Locate the cell with the specified text and output its [x, y] center coordinate. 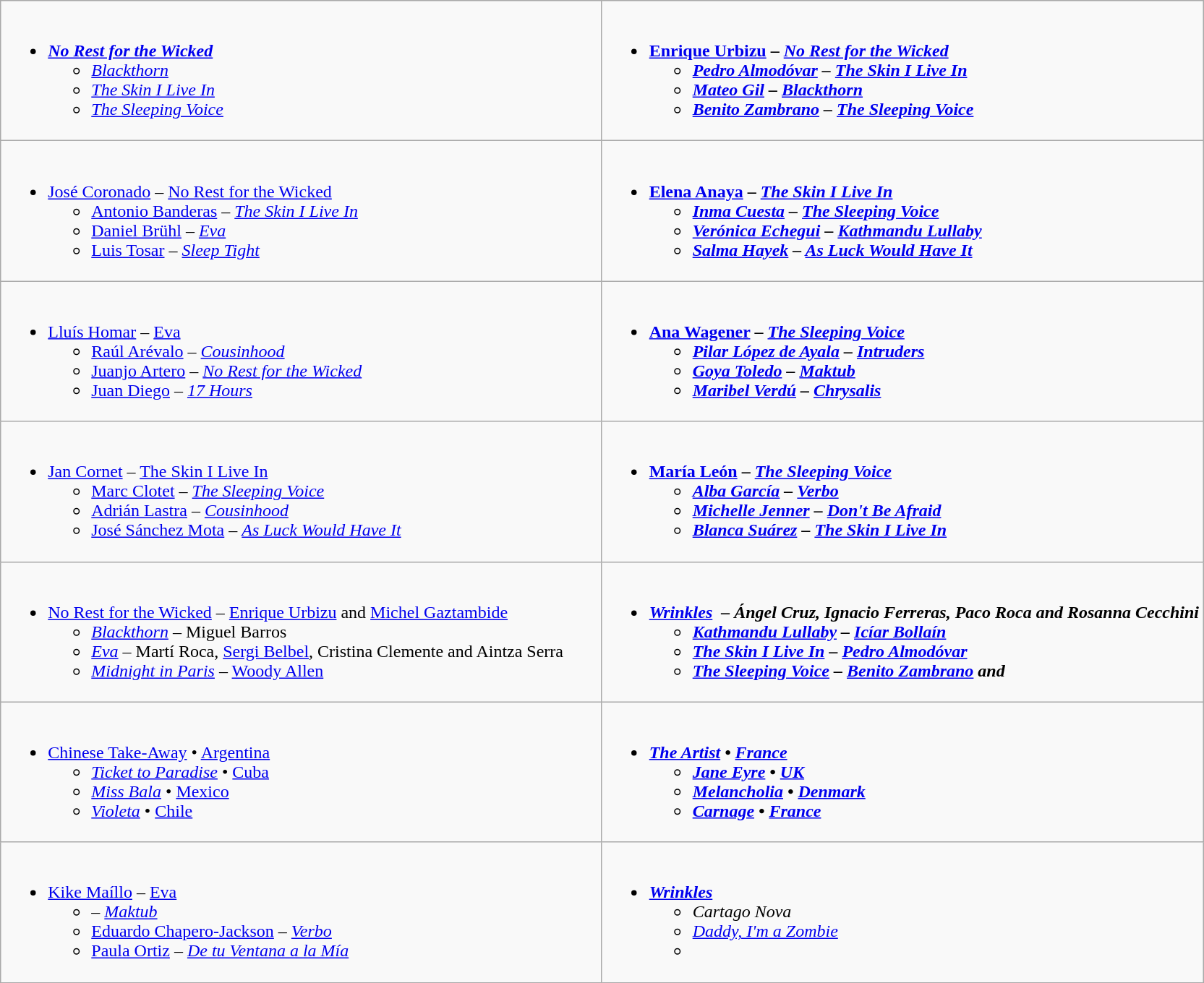
Enrique Urbizu – No Rest for the WickedPedro Almodóvar – The Skin I Live InMateo Gil – BlackthornBenito Zambrano – The Sleeping Voice [902, 71]
Chinese Take-Away • ArgentinaTicket to Paradise • CubaMiss Bala • MexicoVioleta • Chile [301, 772]
Lluís Homar – EvaRaúl Arévalo – CousinhoodJuanjo Artero – No Rest for the WickedJuan Diego – 17 Hours [301, 351]
The Artist • FranceJane Eyre • UKMelancholia • DenmarkCarnage • France [902, 772]
Kike Maíllo – Eva – MaktubEduardo Chapero-Jackson – VerboPaula Ortiz – De tu Ventana a la Mía [301, 912]
José Coronado – No Rest for the WickedAntonio Banderas – The Skin I Live InDaniel Brühl – EvaLuis Tosar – Sleep Tight [301, 211]
WrinklesCartago NovaDaddy, I'm a Zombie [902, 912]
No Rest for the WickedBlackthornThe Skin I Live InThe Sleeping Voice [301, 71]
Elena Anaya – The Skin I Live InInma Cuesta – The Sleeping VoiceVerónica Echegui – Kathmandu LullabySalma Hayek – As Luck Would Have It [902, 211]
Ana Wagener – The Sleeping VoicePilar López de Ayala – IntrudersGoya Toledo – MaktubMaribel Verdú – Chrysalis [902, 351]
María León – The Sleeping VoiceAlba García – VerboMichelle Jenner – Don't Be AfraidBlanca Suárez – The Skin I Live In [902, 491]
Jan Cornet – The Skin I Live InMarc Clotet – The Sleeping VoiceAdrián Lastra – CousinhoodJosé Sánchez Mota – As Luck Would Have It [301, 491]
